For the text-containing cell, return its midpoint in [x, y] coordinate format. 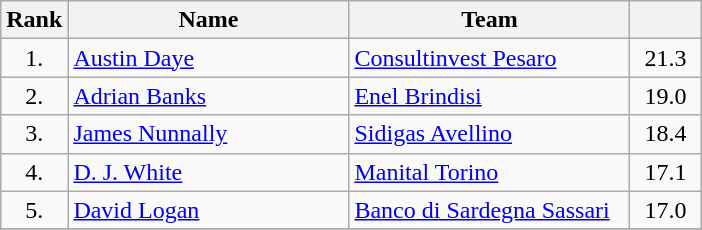
18.4 [666, 134]
Banco di Sardegna Sassari [490, 210]
1. [34, 58]
3. [34, 134]
2. [34, 96]
Team [490, 20]
4. [34, 172]
17.0 [666, 210]
Adrian Banks [208, 96]
5. [34, 210]
19.0 [666, 96]
Rank [34, 20]
Consultinvest Pesaro [490, 58]
Manital Torino [490, 172]
James Nunnally [208, 134]
Austin Daye [208, 58]
Name [208, 20]
D. J. White [208, 172]
21.3 [666, 58]
Sidigas Avellino [490, 134]
David Logan [208, 210]
17.1 [666, 172]
Enel Brindisi [490, 96]
